For the text-containing cell, return its midpoint in (X, Y) coordinate format. 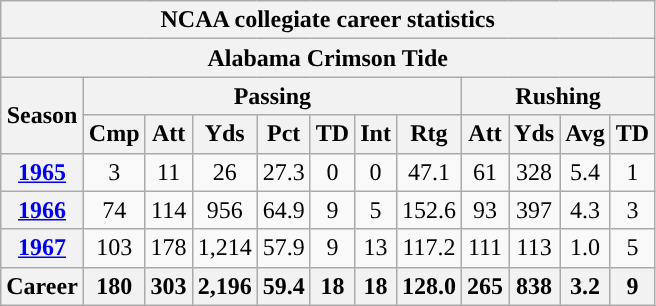
4.3 (586, 210)
Rushing (558, 96)
956 (224, 210)
Cmp (114, 134)
64.9 (284, 210)
Int (376, 134)
1966 (42, 210)
2,196 (224, 286)
5.4 (586, 172)
26 (224, 172)
178 (168, 248)
265 (484, 286)
1965 (42, 172)
11 (168, 172)
303 (168, 286)
397 (534, 210)
111 (484, 248)
152.6 (428, 210)
Passing (272, 96)
113 (534, 248)
1 (632, 172)
Rtg (428, 134)
Alabama Crimson Tide (328, 58)
27.3 (284, 172)
47.1 (428, 172)
128.0 (428, 286)
328 (534, 172)
114 (168, 210)
1,214 (224, 248)
13 (376, 248)
Career (42, 286)
NCAA collegiate career statistics (328, 20)
3.2 (586, 286)
Pct (284, 134)
103 (114, 248)
93 (484, 210)
838 (534, 286)
117.2 (428, 248)
Avg (586, 134)
74 (114, 210)
61 (484, 172)
59.4 (284, 286)
180 (114, 286)
57.9 (284, 248)
1967 (42, 248)
1.0 (586, 248)
Season (42, 115)
